Search for the cell housing the specified text and yield its [x, y] center coordinate. 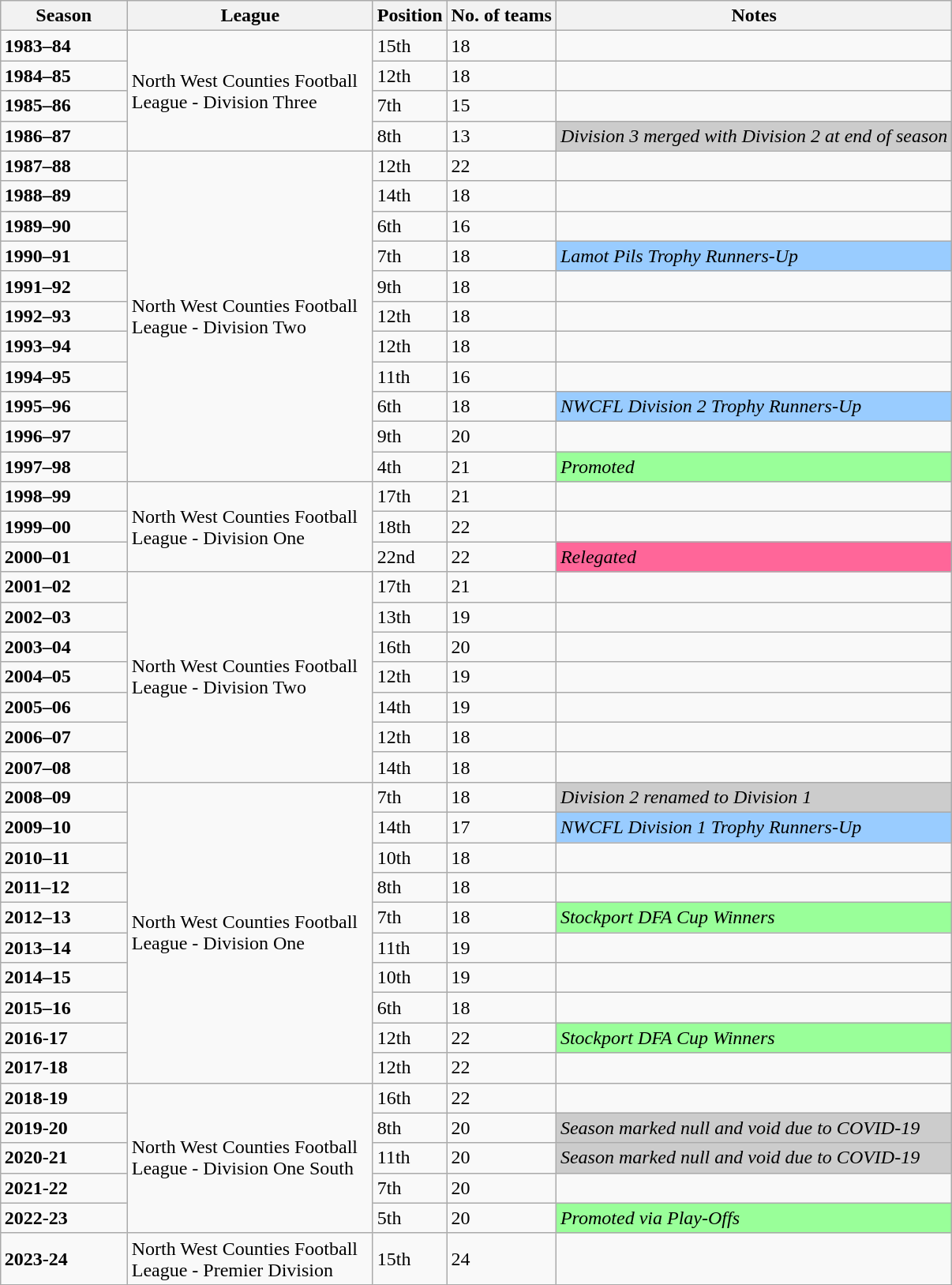
2022-23 [63, 1218]
2020-21 [63, 1158]
2016-17 [63, 1038]
1990–91 [63, 256]
2005–06 [63, 707]
NWCFL Division 1 Trophy Runners-Up [753, 827]
2014–15 [63, 978]
13th [410, 617]
1995–96 [63, 407]
2012–13 [63, 918]
2003–04 [63, 647]
1999–00 [63, 527]
NWCFL Division 2 Trophy Runners-Up [753, 407]
1996–97 [63, 437]
5th [410, 1218]
2004–05 [63, 677]
1983–84 [63, 46]
2011–12 [63, 888]
2017-18 [63, 1068]
1988–89 [63, 196]
4th [410, 467]
2018-19 [63, 1098]
1991–92 [63, 286]
Relegated [753, 557]
Notes [753, 16]
1994–95 [63, 377]
2000–01 [63, 557]
No. of teams [501, 16]
1993–94 [63, 346]
2002–03 [63, 617]
League [249, 16]
1984–85 [63, 76]
1998–99 [63, 497]
2007–08 [63, 767]
2010–11 [63, 857]
1997–98 [63, 467]
15 [501, 106]
Division 2 renamed to Division 1 [753, 797]
2019-20 [63, 1128]
Promoted via Play-Offs [753, 1218]
Lamot Pils Trophy Runners-Up [753, 256]
1987–88 [63, 166]
2015–16 [63, 1008]
Division 3 merged with Division 2 at end of season [753, 136]
13 [501, 136]
2021-22 [63, 1188]
24 [501, 1259]
1992–93 [63, 316]
17 [501, 827]
North West Counties Football League - Premier Division [249, 1259]
2023-24 [63, 1259]
1985–86 [63, 106]
North West Counties Football League - Division Three [249, 91]
2008–09 [63, 797]
2001–02 [63, 587]
Position [410, 16]
2013–14 [63, 948]
2009–10 [63, 827]
1989–90 [63, 226]
North West Counties Football League - Division One South [249, 1158]
2006–07 [63, 737]
Season [63, 16]
22nd [410, 557]
1986–87 [63, 136]
Promoted [753, 467]
18th [410, 527]
